Identify which cell holds the provided text, then report its [x, y] central coordinate. 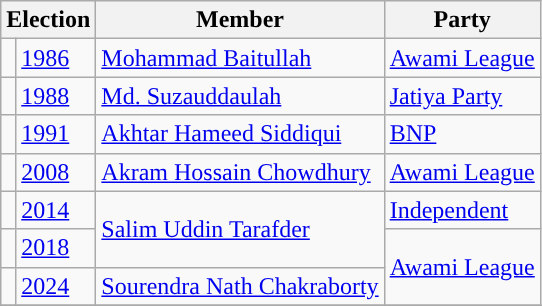
BNP [462, 134]
1991 [56, 134]
Salim Uddin Tarafder [240, 229]
Party [462, 20]
Jatiya Party [462, 96]
Sourendra Nath Chakraborty [240, 286]
Akhtar Hameed Siddiqui [240, 134]
2018 [56, 248]
Independent [462, 210]
2008 [56, 172]
Mohammad Baitullah [240, 58]
Akram Hossain Chowdhury [240, 172]
1986 [56, 58]
2024 [56, 286]
Election [48, 20]
1988 [56, 96]
Member [240, 20]
Md. Suzauddaulah [240, 96]
2014 [56, 210]
